Find where the given text appears and provide that cell's center as (x, y) coordinate. 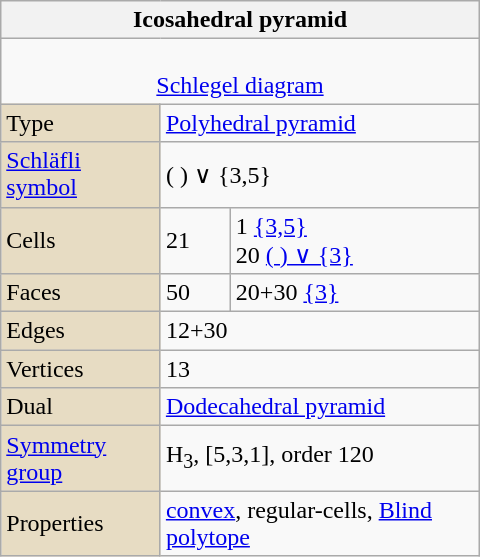
21 (195, 240)
Cells (81, 240)
Icosahedral pyramid (240, 20)
Faces (81, 293)
Dual (81, 407)
Schläfli symbol (81, 174)
Symmetry group (81, 458)
Edges (81, 331)
50 (195, 293)
13 (320, 369)
Type (81, 123)
( ) ∨ {3,5} (320, 174)
20+30 {3} (354, 293)
Vertices (81, 369)
12+30 (320, 331)
Dodecahedral pyramid (320, 407)
Properties (81, 524)
H3, [5,3,1], order 120 (320, 458)
Polyhedral pyramid (320, 123)
Schlegel diagram (240, 72)
convex, regular-cells, Blind polytope (320, 524)
1 {3,5} 20 ( ) ∨ {3} (354, 240)
